Output the (x, y) coordinate of the center of the cell containing the given text.  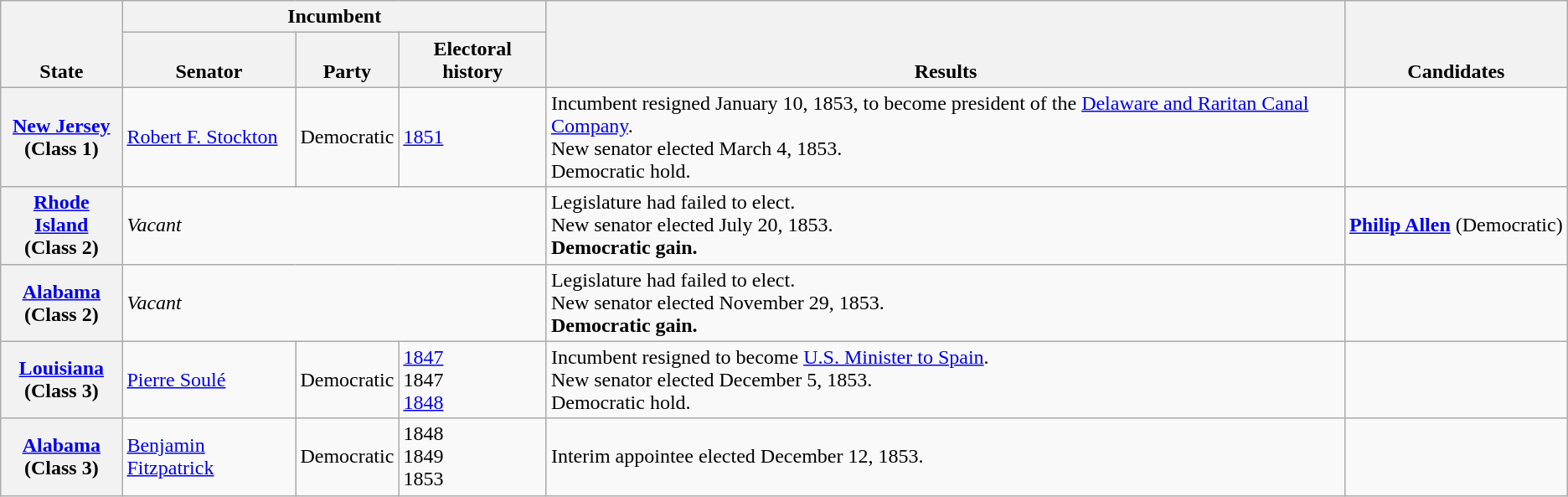
Results (945, 44)
Party (347, 60)
Benjamin Fitzpatrick (209, 457)
Incumbent resigned to become U.S. Minister to Spain.New senator elected December 5, 1853.Democratic hold. (945, 380)
Philip Allen (Democratic) (1457, 225)
Electoral history (472, 60)
Candidates (1457, 44)
Alabama(Class 2) (62, 303)
Interim appointee elected December 12, 1853. (945, 457)
Incumbent (335, 17)
Incumbent resigned January 10, 1853, to become president of the Delaware and Raritan Canal Company.New senator elected March 4, 1853.Democratic hold. (945, 137)
Legislature had failed to elect.New senator elected November 29, 1853.Democratic gain. (945, 303)
Legislature had failed to elect.New senator elected July 20, 1853.Democratic gain. (945, 225)
Senator (209, 60)
State (62, 44)
New Jersey(Class 1) (62, 137)
Pierre Soulé (209, 380)
1847 1847 1848 (472, 380)
Alabama(Class 3) (62, 457)
Robert F. Stockton (209, 137)
Rhode Island(Class 2) (62, 225)
1848 1849 1853 (472, 457)
Louisiana(Class 3) (62, 380)
1851 (472, 137)
